Scan for the cell matching the given text and deliver its (X, Y) coordinate at center. 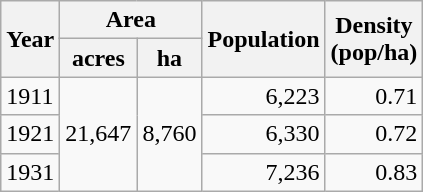
ha (170, 58)
8,760 (170, 134)
7,236 (264, 172)
Year (30, 39)
1931 (30, 172)
acres (98, 58)
0.72 (374, 134)
Density(pop/ha) (374, 39)
1911 (30, 96)
1921 (30, 134)
Area (131, 20)
21,647 (98, 134)
6,330 (264, 134)
0.83 (374, 172)
6,223 (264, 96)
0.71 (374, 96)
Population (264, 39)
